Search for the cell housing the specified text and yield its [X, Y] center coordinate. 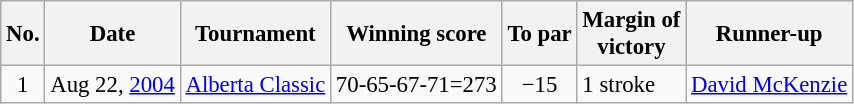
Alberta Classic [255, 85]
1 [23, 85]
Winning score [417, 34]
No. [23, 34]
David McKenzie [770, 85]
Date [112, 34]
To par [540, 34]
Aug 22, 2004 [112, 85]
Margin ofvictory [632, 34]
Runner-up [770, 34]
1 stroke [632, 85]
Tournament [255, 34]
70-65-67-71=273 [417, 85]
−15 [540, 85]
